Identify which cell holds the provided text, then report its (x, y) central coordinate. 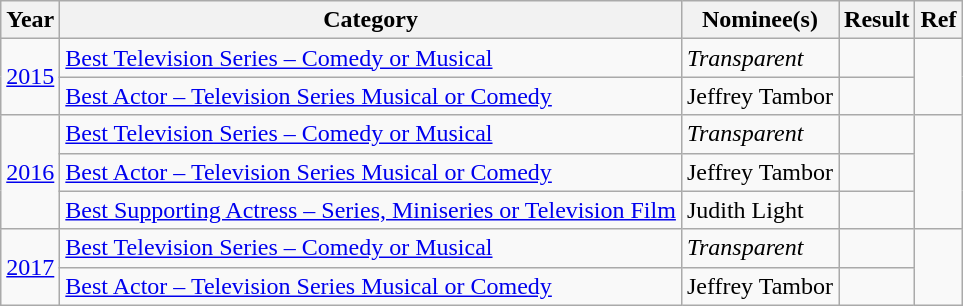
2016 (30, 172)
Ref (938, 20)
2017 (30, 267)
Year (30, 20)
Category (371, 20)
Result (877, 20)
Nominee(s) (760, 20)
Judith Light (760, 210)
2015 (30, 77)
Best Supporting Actress – Series, Miniseries or Television Film (371, 210)
